Determine the (X, Y) coordinate at the center of the cell enclosing the given text.  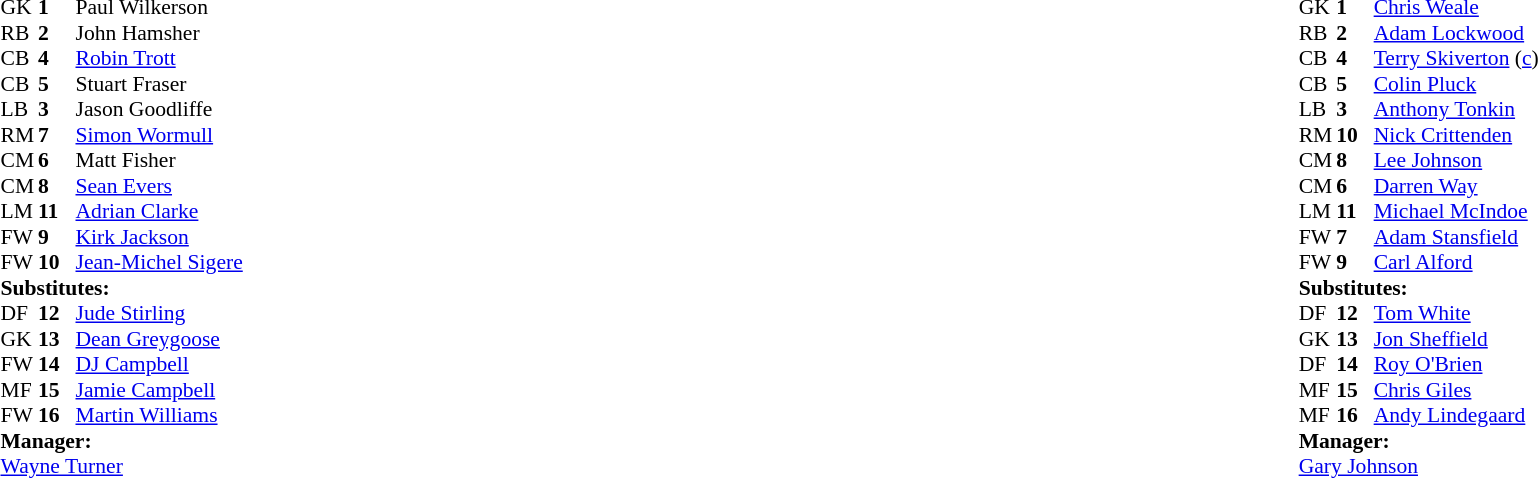
Sean Evers (160, 186)
Substitutes: (121, 288)
Manager: (121, 441)
Jude Stirling (160, 313)
Adrian Clarke (160, 211)
Matt Fisher (160, 161)
Jamie Campbell (160, 390)
Kirk Jackson (160, 237)
Stuart Fraser (160, 84)
Jason Goodliffe (160, 109)
Simon Wormull (160, 135)
Robin Trott (160, 59)
Jean-Michel Sigere (160, 263)
Martin Williams (160, 415)
DJ Campbell (160, 365)
Dean Greygoose (160, 339)
John Hamsher (160, 33)
